Find where the given text appears and provide that cell's center as (x, y) coordinate. 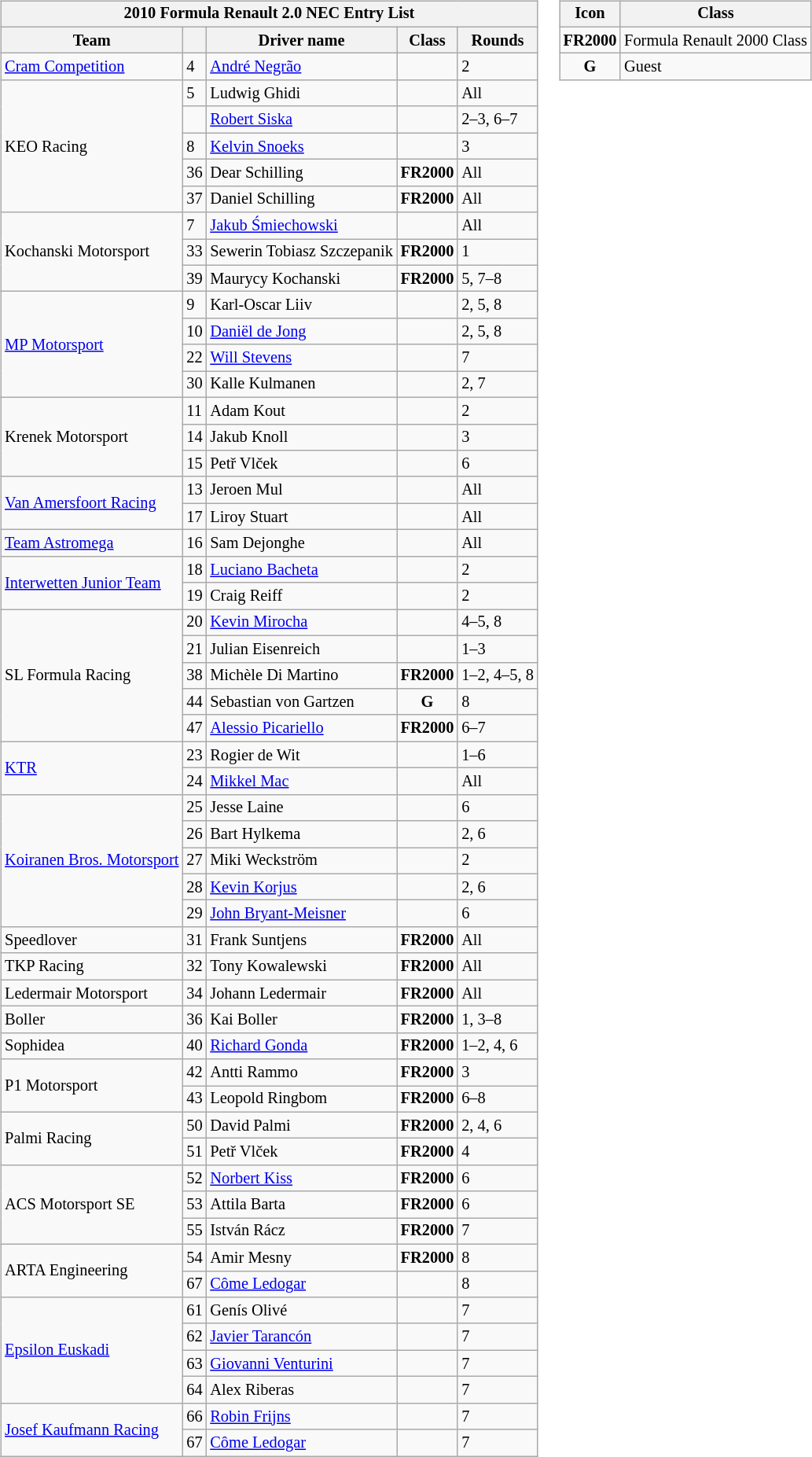
Jeroen Mul (301, 490)
Miki Weckström (301, 861)
Robin Frijns (301, 1416)
ACS Motorsport SE (91, 1205)
2–3, 6–7 (497, 120)
21 (194, 649)
39 (194, 278)
John Bryant-Meisner (301, 914)
Antti Rammo (301, 1073)
Epsilon Euskadi (91, 1351)
55 (194, 1231)
20 (194, 623)
17 (194, 517)
2, 4, 6 (497, 1125)
Javier Tarancón (301, 1337)
KTR (91, 767)
Luciano Bacheta (301, 569)
38 (194, 675)
Dear Schilling (301, 173)
1–2, 4, 6 (497, 1046)
1 (497, 252)
66 (194, 1416)
TKP Racing (91, 966)
18 (194, 569)
Koiranen Bros. Motorsport (91, 860)
P1 Motorsport (91, 1085)
Frank Suntjens (301, 940)
Jakub Knoll (301, 437)
64 (194, 1390)
Sebastian von Gartzen (301, 702)
27 (194, 861)
24 (194, 782)
Sophidea (91, 1046)
Team (91, 40)
Genís Olivé (301, 1311)
15 (194, 464)
29 (194, 914)
Driver name (301, 40)
16 (194, 543)
ARTA Engineering (91, 1271)
40 (194, 1046)
1–3 (497, 649)
Richard Gonda (301, 1046)
30 (194, 384)
9 (194, 305)
István Rácz (301, 1231)
Mikkel Mac (301, 782)
33 (194, 252)
11 (194, 410)
Sam Dejonghe (301, 543)
Amir Mesny (301, 1257)
6–7 (497, 728)
Giovanni Venturini (301, 1363)
Kai Boller (301, 1020)
43 (194, 1099)
Michèle Di Martino (301, 675)
Sewerin Tobiasz Szczepanik (301, 252)
51 (194, 1152)
Josef Kaufmann Racing (91, 1429)
1, 3–8 (497, 1020)
52 (194, 1179)
Interwetten Junior Team (91, 582)
Norbert Kiss (301, 1179)
Daniël de Jong (301, 332)
Karl-Oscar Liiv (301, 305)
MP Motorsport (91, 344)
Ledermair Motorsport (91, 993)
Maurycy Kochanski (301, 278)
54 (194, 1257)
1–2, 4–5, 8 (497, 675)
Krenek Motorsport (91, 437)
Rounds (497, 40)
2, 7 (497, 384)
Johann Ledermair (301, 993)
32 (194, 966)
Jakub Śmiechowski (301, 226)
50 (194, 1125)
14 (194, 437)
SL Formula Racing (91, 675)
Kevin Korjus (301, 887)
Cram Competition (91, 67)
Jesse Laine (301, 808)
5, 7–8 (497, 278)
Rogier de Wit (301, 755)
André Negrão (301, 67)
Adam Kout (301, 410)
Ludwig Ghidi (301, 94)
Icon (590, 14)
42 (194, 1073)
Leopold Ringbom (301, 1099)
Attila Barta (301, 1205)
5 (194, 94)
Will Stevens (301, 358)
Alex Riberas (301, 1390)
6–8 (497, 1099)
Julian Eisenreich (301, 649)
Daniel Schilling (301, 199)
Boller (91, 1020)
2010 Formula Renault 2.0 NEC Entry List (269, 14)
Kelvin Snoeks (301, 146)
62 (194, 1337)
Van Amersfoort Racing (91, 503)
David Palmi (301, 1125)
Formula Renault 2000 Class (715, 40)
Robert Siska (301, 120)
Palmi Racing (91, 1139)
25 (194, 808)
31 (194, 940)
Bart Hylkema (301, 834)
Alessio Picariello (301, 728)
13 (194, 490)
47 (194, 728)
10 (194, 332)
44 (194, 702)
37 (194, 199)
Tony Kowalewski (301, 966)
19 (194, 596)
KEO Racing (91, 146)
28 (194, 887)
Team Astromega (91, 543)
Liroy Stuart (301, 517)
Kochanski Motorsport (91, 252)
Craig Reiff (301, 596)
61 (194, 1311)
23 (194, 755)
4–5, 8 (497, 623)
63 (194, 1363)
Speedlover (91, 940)
53 (194, 1205)
1–6 (497, 755)
26 (194, 834)
22 (194, 358)
Kalle Kulmanen (301, 384)
Guest (715, 67)
34 (194, 993)
Kevin Mirocha (301, 623)
